Capture the cell that displays the provided text and extract its [x, y] central coordinate. 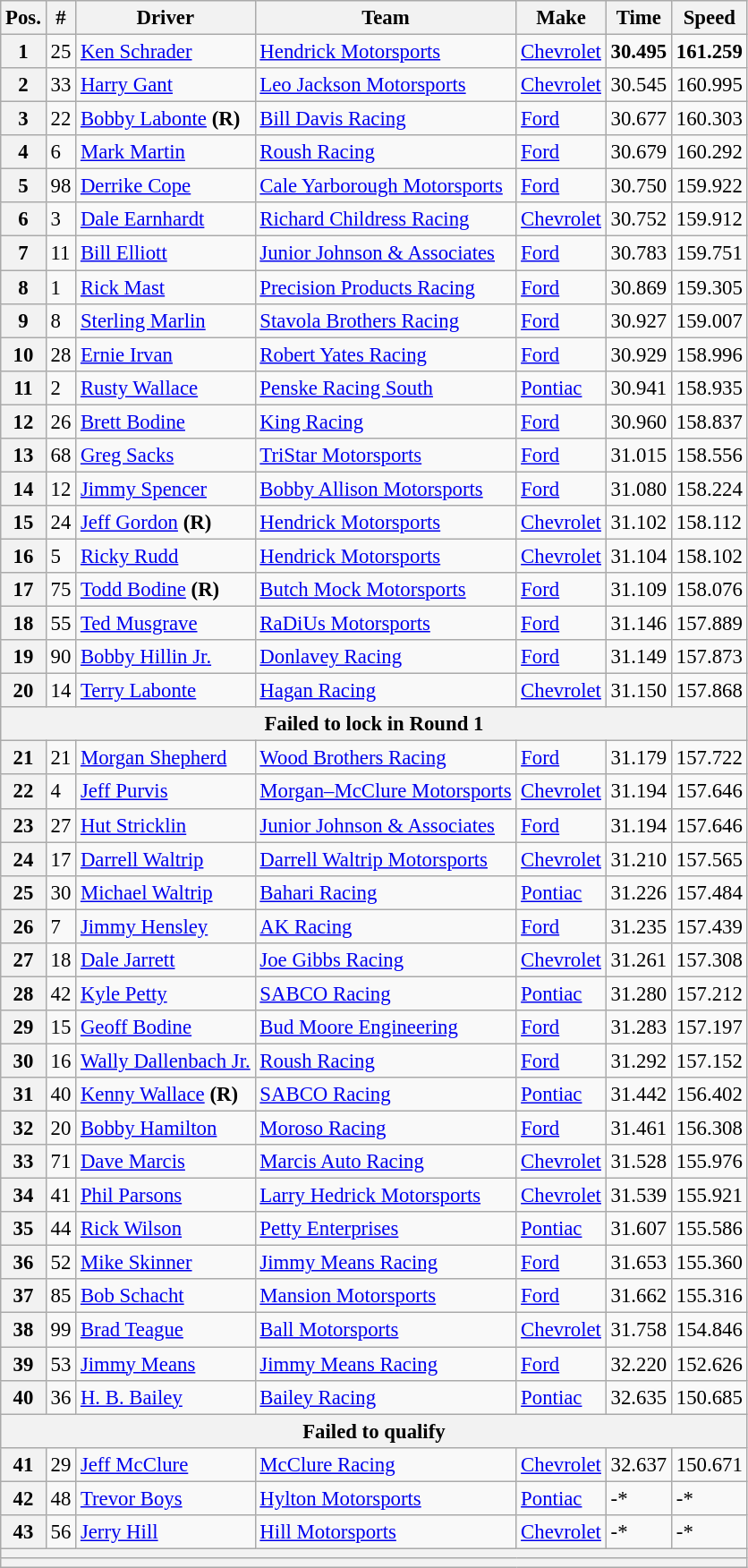
Ball Motorsports [386, 1330]
30.927 [639, 320]
75 [61, 590]
Rick Mast [166, 287]
30.929 [639, 354]
Bill Elliott [166, 253]
31.292 [639, 1061]
Petty Enterprises [386, 1229]
32.220 [639, 1364]
53 [61, 1364]
AK Racing [386, 926]
23 [23, 825]
158.102 [709, 556]
Jimmy Spencer [166, 489]
Cale Yarborough Motorsports [386, 186]
31.146 [639, 624]
10 [23, 354]
Moroso Racing [386, 1129]
Jimmy Hensley [166, 926]
Speed [709, 18]
31.080 [639, 489]
Precision Products Racing [386, 287]
Butch Mock Motorsports [386, 590]
31.179 [639, 758]
31.758 [639, 1330]
159.305 [709, 287]
Robert Yates Racing [386, 354]
155.316 [709, 1297]
160.292 [709, 152]
Jeff Gordon (R) [166, 523]
48 [61, 1498]
161.259 [709, 52]
31.109 [639, 590]
155.976 [709, 1162]
31 [23, 1095]
158.996 [709, 354]
34 [23, 1196]
85 [61, 1297]
31.539 [639, 1196]
160.995 [709, 85]
Dale Earnhardt [166, 219]
Trevor Boys [166, 1498]
Ted Musgrave [166, 624]
157.308 [709, 960]
31.261 [639, 960]
Penske Racing South [386, 388]
55 [61, 624]
Failed to lock in Round 1 [374, 724]
37 [23, 1297]
Bobby Labonte (R) [166, 119]
157.873 [709, 657]
Hill Motorsports [386, 1532]
Hylton Motorsports [386, 1498]
Ernie Irvan [166, 354]
31.210 [639, 859]
155.586 [709, 1229]
31.280 [639, 993]
31.442 [639, 1095]
Leo Jackson Motorsports [386, 85]
71 [61, 1162]
31.607 [639, 1229]
32.637 [639, 1464]
157.439 [709, 926]
Driver [166, 18]
H. B. Bailey [166, 1397]
Bob Schacht [166, 1297]
157.889 [709, 624]
30.545 [639, 85]
McClure Racing [386, 1464]
Dale Jarrett [166, 960]
38 [23, 1330]
30.960 [639, 422]
31.662 [639, 1297]
Failed to qualify [374, 1431]
160.303 [709, 119]
Phil Parsons [166, 1196]
159.751 [709, 253]
Marcis Auto Racing [386, 1162]
Mansion Motorsports [386, 1297]
9 [23, 320]
Jeff McClure [166, 1464]
Terry Labonte [166, 691]
Darrell Waltrip Motorsports [386, 859]
31.283 [639, 1027]
31.235 [639, 926]
Harry Gant [166, 85]
Wally Dallenbach Jr. [166, 1061]
Sterling Marlin [166, 320]
68 [61, 456]
Team [386, 18]
Make [561, 18]
Larry Hedrick Motorsports [386, 1196]
Bud Moore Engineering [386, 1027]
157.868 [709, 691]
31.461 [639, 1129]
52 [61, 1263]
159.007 [709, 320]
158.556 [709, 456]
157.484 [709, 892]
Ricky Rudd [166, 556]
13 [23, 456]
90 [61, 657]
30.750 [639, 186]
Bill Davis Racing [386, 119]
Donlavey Racing [386, 657]
Joe Gibbs Racing [386, 960]
Bobby Allison Motorsports [386, 489]
31.653 [639, 1263]
157.722 [709, 758]
35 [23, 1229]
150.685 [709, 1397]
30.495 [639, 52]
99 [61, 1330]
30.752 [639, 219]
RaDiUs Motorsports [386, 624]
Bobby Hamilton [166, 1129]
Dave Marcis [166, 1162]
157.565 [709, 859]
30.679 [639, 152]
157.197 [709, 1027]
158.224 [709, 489]
Rusty Wallace [166, 388]
30.677 [639, 119]
Mark Martin [166, 152]
39 [23, 1364]
56 [61, 1532]
King Racing [386, 422]
30.783 [639, 253]
Darrell Waltrip [166, 859]
Jimmy Means [166, 1364]
Bailey Racing [386, 1397]
Michael Waltrip [166, 892]
Derrike Cope [166, 186]
Todd Bodine (R) [166, 590]
31.226 [639, 892]
31.015 [639, 456]
156.402 [709, 1095]
31.149 [639, 657]
31.102 [639, 523]
155.360 [709, 1263]
156.308 [709, 1129]
155.921 [709, 1196]
30.941 [639, 388]
158.112 [709, 523]
157.152 [709, 1061]
Jerry Hill [166, 1532]
Stavola Brothers Racing [386, 320]
# [61, 18]
158.935 [709, 388]
Jeff Purvis [166, 792]
44 [61, 1229]
Richard Childress Racing [386, 219]
Kenny Wallace (R) [166, 1095]
Geoff Bodine [166, 1027]
Rick Wilson [166, 1229]
Kyle Petty [166, 993]
31.104 [639, 556]
Morgan–McClure Motorsports [386, 792]
Bobby Hillin Jr. [166, 657]
Greg Sacks [166, 456]
Brett Bodine [166, 422]
152.626 [709, 1364]
Time [639, 18]
Wood Brothers Racing [386, 758]
TriStar Motorsports [386, 456]
Bahari Racing [386, 892]
158.837 [709, 422]
Hut Stricklin [166, 825]
157.212 [709, 993]
98 [61, 186]
150.671 [709, 1464]
154.846 [709, 1330]
32.635 [639, 1397]
Hagan Racing [386, 691]
19 [23, 657]
31.528 [639, 1162]
Ken Schrader [166, 52]
30.869 [639, 287]
Morgan Shepherd [166, 758]
Mike Skinner [166, 1263]
43 [23, 1532]
159.922 [709, 186]
158.076 [709, 590]
159.912 [709, 219]
32 [23, 1129]
Pos. [23, 18]
Brad Teague [166, 1330]
31.150 [639, 691]
